Output the [X, Y] coordinate of the center of the cell containing the given text.  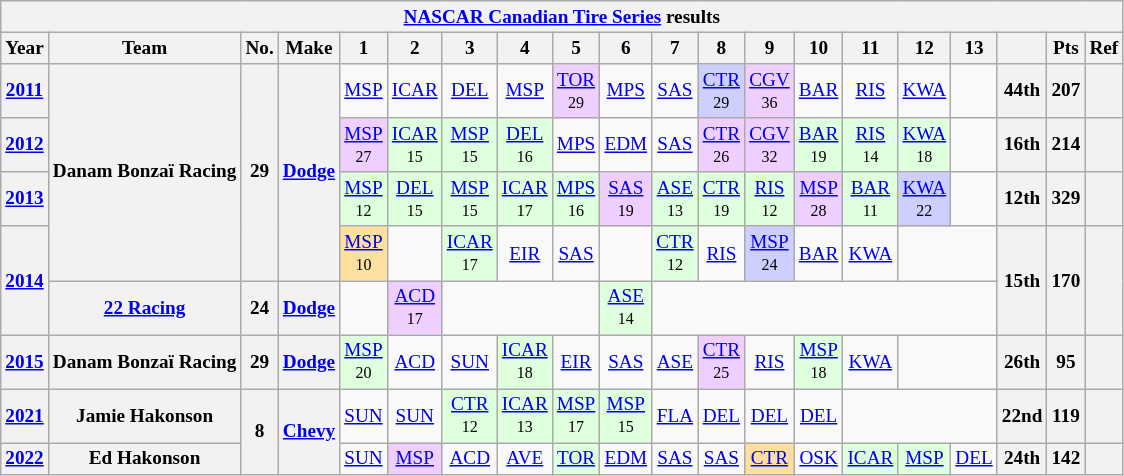
CTR [770, 459]
BAR11 [870, 199]
11 [870, 48]
119 [1066, 416]
24th [1022, 459]
Chevy [308, 432]
95 [1066, 362]
170 [1066, 280]
RIS14 [870, 145]
NASCAR Canadian Tire Series results [562, 17]
AVE [524, 459]
44th [1022, 91]
142 [1066, 459]
TOR29 [576, 91]
MSP28 [818, 199]
9 [770, 48]
MSP17 [576, 416]
MSP18 [818, 362]
214 [1066, 145]
CTR26 [721, 145]
ASE [675, 362]
KWA18 [924, 145]
2015 [25, 362]
24 [260, 307]
SAS19 [626, 199]
ASE14 [626, 307]
ASE13 [675, 199]
Jamie Hakonson [144, 416]
MPS16 [576, 199]
CTR19 [721, 199]
MSP27 [364, 145]
2012 [25, 145]
MSP12 [364, 199]
Pts [1066, 48]
KWA22 [924, 199]
13 [974, 48]
MSP10 [364, 253]
15th [1022, 280]
4 [524, 48]
26th [1022, 362]
2021 [25, 416]
12th [1022, 199]
OSK [818, 459]
BAR19 [818, 145]
Team [144, 48]
10 [818, 48]
Ed Hakonson [144, 459]
207 [1066, 91]
RIS12 [770, 199]
ICAR15 [414, 145]
CGV32 [770, 145]
CGV36 [770, 91]
12 [924, 48]
2013 [25, 199]
DEL15 [414, 199]
ACD17 [414, 307]
22 Racing [144, 307]
MSP20 [364, 362]
ICAR13 [524, 416]
CTR29 [721, 91]
Year [25, 48]
TOR [576, 459]
2011 [25, 91]
329 [1066, 199]
2014 [25, 280]
CTR25 [721, 362]
Make [308, 48]
5 [576, 48]
22nd [1022, 416]
ICAR18 [524, 362]
DEL16 [524, 145]
3 [470, 48]
No. [260, 48]
2022 [25, 459]
Ref [1104, 48]
2 [414, 48]
MSP24 [770, 253]
6 [626, 48]
7 [675, 48]
1 [364, 48]
16th [1022, 145]
FLA [675, 416]
